Detect which cell encompasses the target text, then output its (x, y) center coordinate. 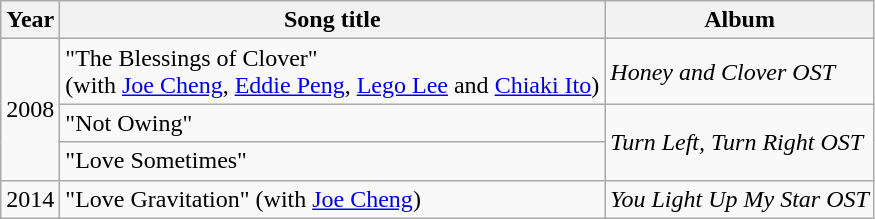
Honey and Clover OST (740, 72)
Song title (332, 20)
Album (740, 20)
Year (30, 20)
2014 (30, 199)
"The Blessings of Clover" (with Joe Cheng, Eddie Peng, Lego Lee and Chiaki Ito) (332, 72)
You Light Up My Star OST (740, 199)
2008 (30, 110)
"Not Owing" (332, 123)
"Love Sometimes" (332, 161)
"Love Gravitation" (with Joe Cheng) (332, 199)
Turn Left, Turn Right OST (740, 142)
